For the text-containing cell, return its midpoint in (x, y) coordinate format. 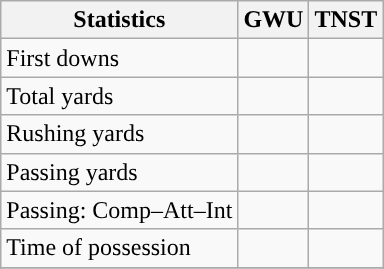
Passing yards (120, 172)
Time of possession (120, 248)
Statistics (120, 20)
Total yards (120, 96)
Passing: Comp–Att–Int (120, 210)
Rushing yards (120, 134)
TNST (346, 20)
GWU (274, 20)
First downs (120, 58)
